Find where the given text appears and provide that cell's center as (X, Y) coordinate. 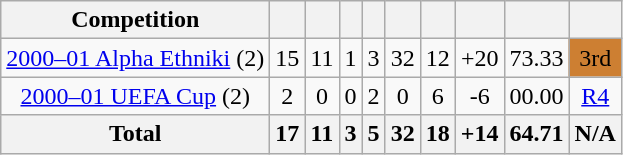
N/A (595, 134)
Total (136, 134)
3rd (595, 58)
5 (374, 134)
2000–01 UEFA Cup (2) (136, 96)
+20 (480, 58)
-6 (480, 96)
6 (438, 96)
2000–01 Alpha Ethniki (2) (136, 58)
+14 (480, 134)
64.71 (536, 134)
00.00 (536, 96)
15 (288, 58)
18 (438, 134)
R4 (595, 96)
12 (438, 58)
Competition (136, 20)
73.33 (536, 58)
1 (350, 58)
17 (288, 134)
